Detect which cell encompasses the target text, then output its (x, y) center coordinate. 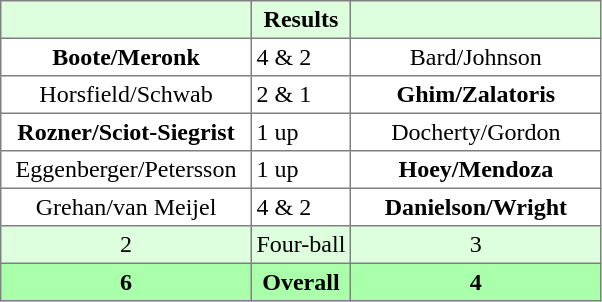
Eggenberger/Petersson (126, 170)
Hoey/Mendoza (476, 170)
Danielson/Wright (476, 207)
Boote/Meronk (126, 57)
Four-ball (300, 245)
Results (300, 20)
3 (476, 245)
Horsfield/Schwab (126, 95)
2 (126, 245)
2 & 1 (300, 95)
Docherty/Gordon (476, 132)
Grehan/van Meijel (126, 207)
4 (476, 282)
6 (126, 282)
Overall (300, 282)
Rozner/Sciot-Siegrist (126, 132)
Bard/Johnson (476, 57)
Ghim/Zalatoris (476, 95)
